From the cell containing the given text, extract its center point as [x, y] coordinate. 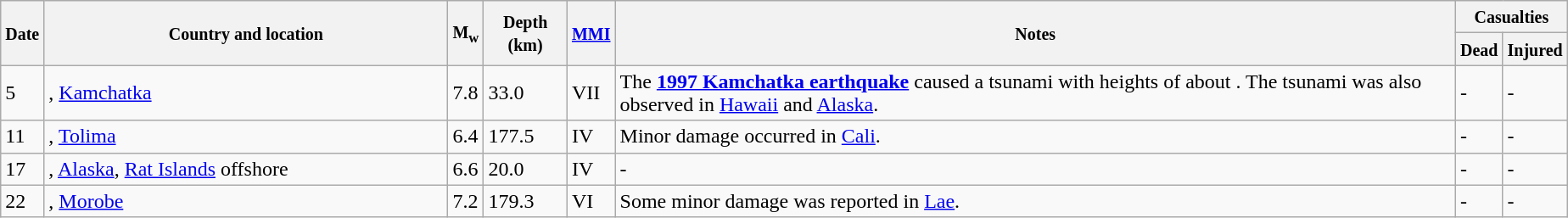
The 1997 Kamchatka earthquake caused a tsunami with heights of about . The tsunami was also observed in Hawaii and Alaska. [1035, 93]
7.8 [466, 93]
, Tolima [246, 137]
Injured [1535, 49]
179.3 [526, 201]
5 [22, 93]
6.6 [466, 169]
Country and location [246, 33]
177.5 [526, 137]
7.2 [466, 201]
20.0 [526, 169]
Date [22, 33]
Notes [1035, 33]
, Morobe [246, 201]
17 [22, 169]
MMI [591, 33]
Some minor damage was reported in Lae. [1035, 201]
Minor damage occurred in Cali. [1035, 137]
Casualties [1511, 17]
VII [591, 93]
, Alaska, Rat Islands offshore [246, 169]
11 [22, 137]
Mw [466, 33]
6.4 [466, 137]
22 [22, 201]
, Kamchatka [246, 93]
33.0 [526, 93]
VI [591, 201]
Depth (km) [526, 33]
Dead [1479, 49]
